Search for the cell housing the specified text and yield its [x, y] center coordinate. 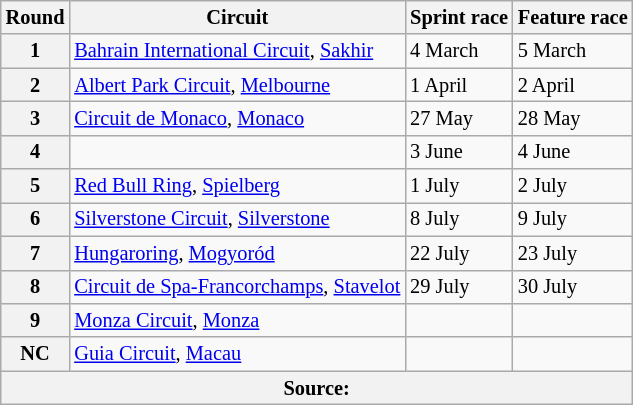
9 July [573, 219]
4 [36, 152]
Circuit [237, 17]
27 May [459, 118]
8 [36, 287]
Guia Circuit, Macau [237, 354]
Round [36, 17]
3 June [459, 152]
NC [36, 354]
1 July [459, 186]
Bahrain International Circuit, Sakhir [237, 51]
Monza Circuit, Monza [237, 320]
Hungaroring, Mogyoród [237, 253]
Feature race [573, 17]
Source: [317, 388]
1 April [459, 85]
3 [36, 118]
Silverstone Circuit, Silverstone [237, 219]
6 [36, 219]
Sprint race [459, 17]
29 July [459, 287]
7 [36, 253]
4 March [459, 51]
2 July [573, 186]
2 April [573, 85]
Red Bull Ring, Spielberg [237, 186]
Albert Park Circuit, Melbourne [237, 85]
Circuit de Spa-Francorchamps, Stavelot [237, 287]
23 July [573, 253]
22 July [459, 253]
5 March [573, 51]
Circuit de Monaco, Monaco [237, 118]
9 [36, 320]
5 [36, 186]
28 May [573, 118]
1 [36, 51]
30 July [573, 287]
8 July [459, 219]
2 [36, 85]
4 June [573, 152]
